For the text-containing cell, return its midpoint in [x, y] coordinate format. 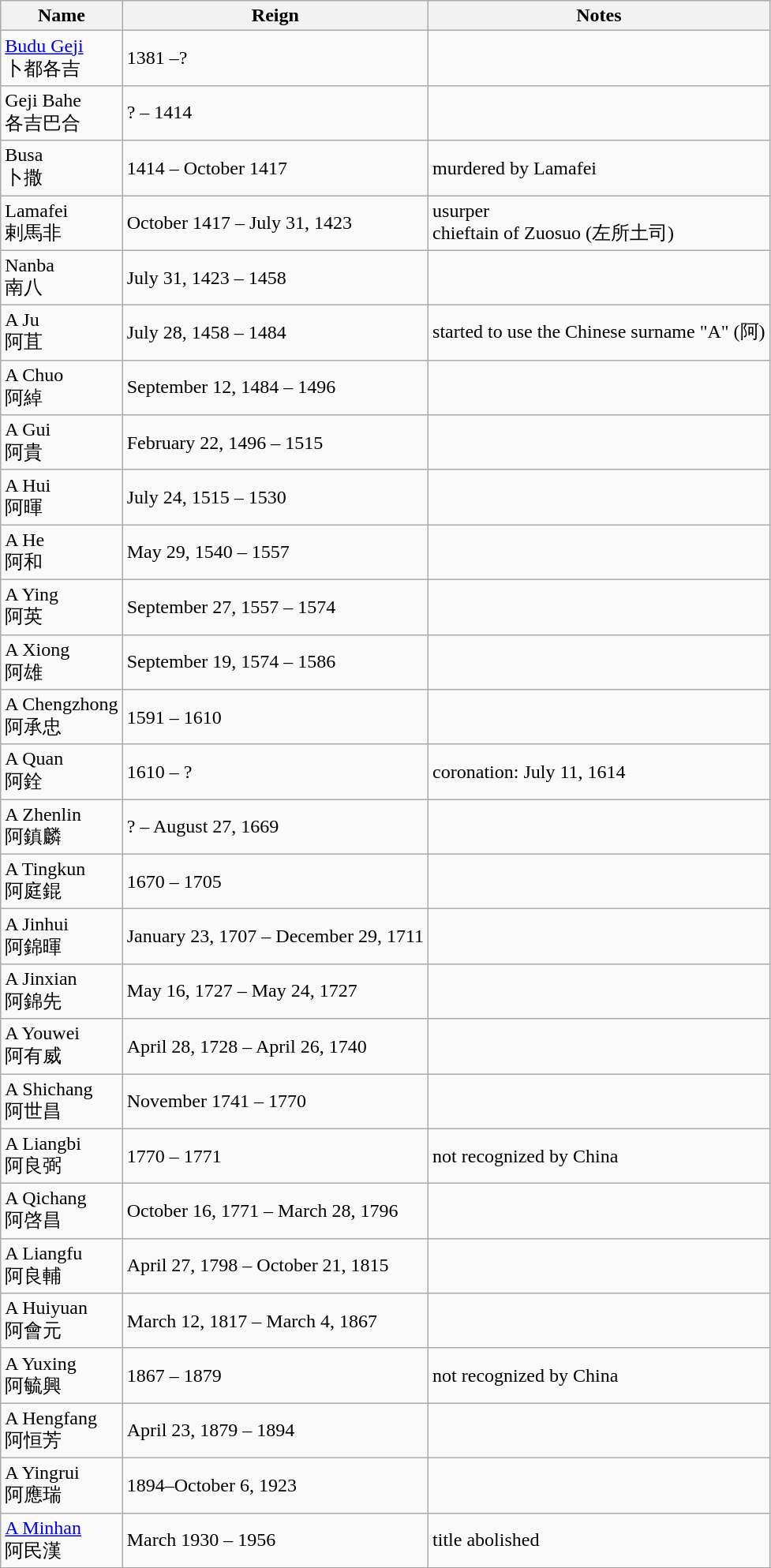
Name [62, 16]
1414 – October 1417 [275, 168]
July 24, 1515 – 1530 [275, 497]
A Hengfang阿恒芳 [62, 1431]
A Minhan阿民漢 [62, 1540]
A Ying阿英 [62, 607]
April 28, 1728 – April 26, 1740 [275, 1046]
A Youwei阿有威 [62, 1046]
usurperchieftain of Zuosuo (左所土司) [600, 223]
1381 –? [275, 58]
May 16, 1727 – May 24, 1727 [275, 991]
A Hui阿暉 [62, 497]
A Chengzhong阿承忠 [62, 717]
? – 1414 [275, 113]
A Yuxing阿毓興 [62, 1375]
September 27, 1557 – 1574 [275, 607]
A Chuo阿綽 [62, 387]
A Liangbi阿良弼 [62, 1156]
A Qichang阿啓昌 [62, 1211]
A Ju阿苴 [62, 333]
title abolished [600, 1540]
April 23, 1879 – 1894 [275, 1431]
1670 – 1705 [275, 881]
March 12, 1817 – March 4, 1867 [275, 1321]
February 22, 1496 – 1515 [275, 443]
Nanba南八 [62, 278]
A Jinxian阿錦先 [62, 991]
April 27, 1798 – October 21, 1815 [275, 1266]
A Shichang阿世昌 [62, 1101]
A Liangfu阿良輔 [62, 1266]
A Yingrui阿應瑞 [62, 1485]
November 1741 – 1770 [275, 1101]
? – August 27, 1669 [275, 827]
A Jinhui阿錦暉 [62, 937]
murdered by Lamafei [600, 168]
A Quan阿銓 [62, 772]
1867 – 1879 [275, 1375]
1610 – ? [275, 772]
1770 – 1771 [275, 1156]
A Huiyuan阿會元 [62, 1321]
A Zhenlin阿鎮麟 [62, 827]
Reign [275, 16]
A He阿和 [62, 552]
Notes [600, 16]
July 31, 1423 – 1458 [275, 278]
Busa卜撒 [62, 168]
September 12, 1484 – 1496 [275, 387]
Budu Geji卜都各吉 [62, 58]
started to use the Chinese surname "A" (阿) [600, 333]
A Gui阿貴 [62, 443]
January 23, 1707 – December 29, 1711 [275, 937]
March 1930 – 1956 [275, 1540]
Geji Bahe各吉巴合 [62, 113]
A Xiong阿雄 [62, 662]
July 28, 1458 – 1484 [275, 333]
October 16, 1771 – March 28, 1796 [275, 1211]
1591 – 1610 [275, 717]
Lamafei剌馬非 [62, 223]
A Tingkun阿庭錕 [62, 881]
September 19, 1574 – 1586 [275, 662]
1894–October 6, 1923 [275, 1485]
May 29, 1540 – 1557 [275, 552]
coronation: July 11, 1614 [600, 772]
October 1417 – July 31, 1423 [275, 223]
